Provide the [X, Y] coordinate of the cell's center where the given text is located.  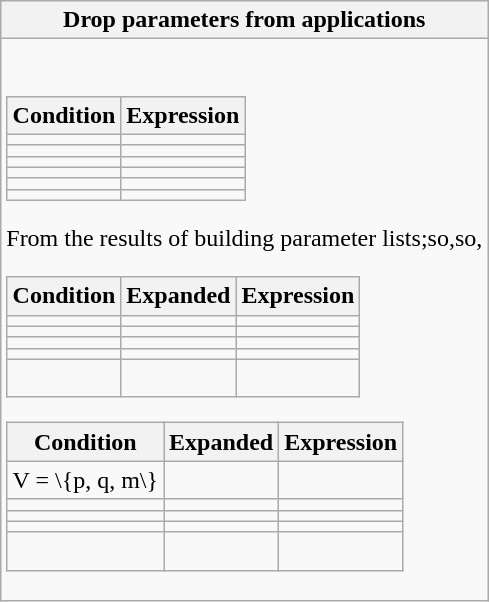
V = \{p, q, m\} [86, 480]
Drop parameters from applications [244, 20]
Condition Expression From the results of building parameter lists;so,so, Condition Expanded Expression Condition Expanded Expression V = \{p, q, m\} [244, 320]
